Identify which cell holds the provided text, then report its (x, y) central coordinate. 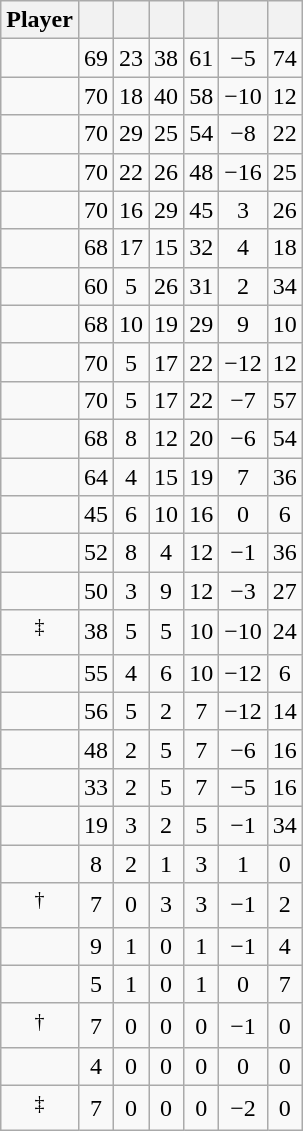
56 (96, 711)
58 (202, 96)
50 (96, 591)
Player (40, 20)
64 (96, 477)
−16 (244, 172)
33 (96, 787)
74 (284, 58)
55 (96, 673)
−2 (244, 1108)
60 (96, 286)
−3 (244, 591)
27 (284, 591)
−7 (244, 400)
57 (284, 400)
69 (96, 58)
32 (202, 248)
−8 (244, 134)
52 (96, 553)
40 (166, 96)
20 (202, 438)
14 (284, 711)
61 (202, 58)
24 (284, 632)
31 (202, 286)
23 (132, 58)
